Locate the cell with the specified text and output its (X, Y) center coordinate. 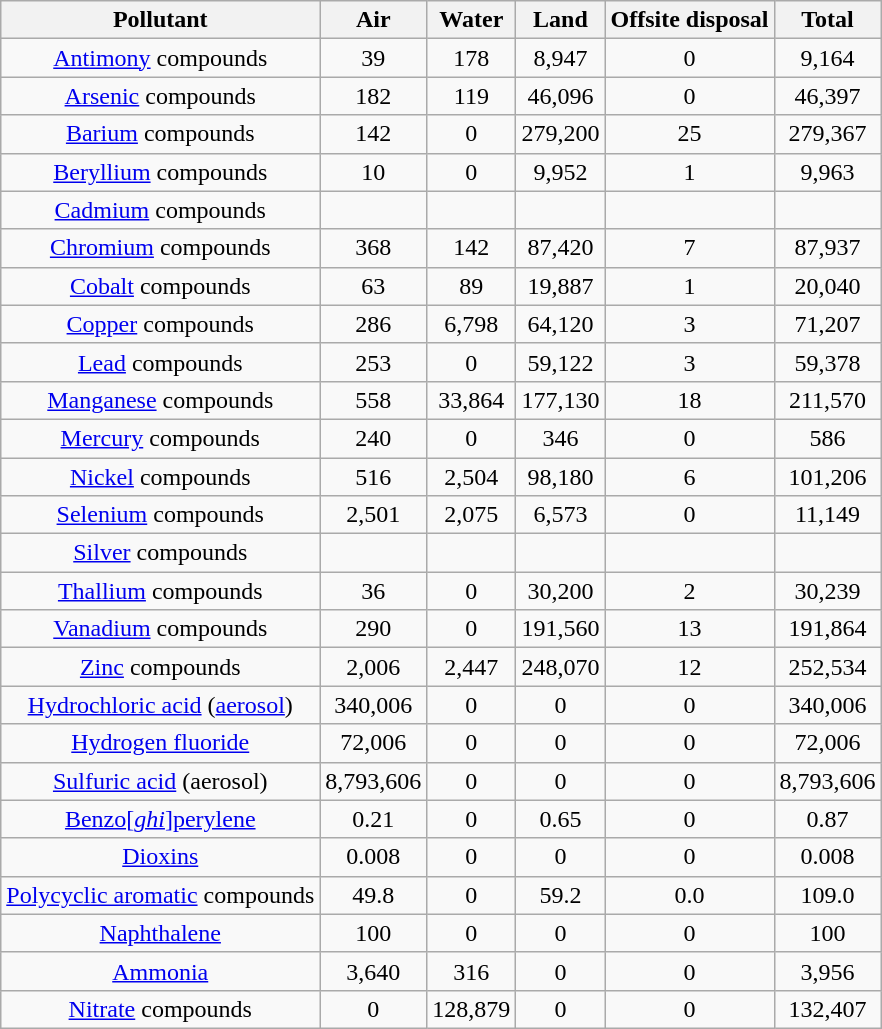
Copper compounds (160, 324)
368 (374, 248)
33,864 (472, 400)
Beryllium compounds (160, 172)
6 (690, 477)
12 (690, 667)
Cadmium compounds (160, 210)
59,378 (828, 362)
2,504 (472, 477)
9,164 (828, 58)
98,180 (560, 477)
Naphthalene (160, 933)
Barium compounds (160, 134)
2,006 (374, 667)
3,956 (828, 971)
516 (374, 477)
346 (560, 438)
0.87 (828, 819)
2,501 (374, 515)
0.0 (690, 895)
182 (374, 96)
10 (374, 172)
128,879 (472, 1009)
558 (374, 400)
Ammonia (160, 971)
63 (374, 286)
101,206 (828, 477)
132,407 (828, 1009)
2 (690, 591)
Water (472, 20)
586 (828, 438)
178 (472, 58)
Chromium compounds (160, 248)
87,937 (828, 248)
87,420 (560, 248)
2,447 (472, 667)
290 (374, 629)
Offsite disposal (690, 20)
Thallium compounds (160, 591)
20,040 (828, 286)
46,096 (560, 96)
46,397 (828, 96)
Mercury compounds (160, 438)
316 (472, 971)
13 (690, 629)
Arsenic compounds (160, 96)
Total (828, 20)
39 (374, 58)
Lead compounds (160, 362)
30,239 (828, 591)
Selenium compounds (160, 515)
9,952 (560, 172)
279,367 (828, 134)
Land (560, 20)
Zinc compounds (160, 667)
7 (690, 248)
Polycyclic aromatic compounds (160, 895)
6,798 (472, 324)
64,120 (560, 324)
8,947 (560, 58)
30,200 (560, 591)
252,534 (828, 667)
191,864 (828, 629)
11,149 (828, 515)
59,122 (560, 362)
Pollutant (160, 20)
Dioxins (160, 857)
177,130 (560, 400)
253 (374, 362)
9,963 (828, 172)
36 (374, 591)
191,560 (560, 629)
59.2 (560, 895)
Nickel compounds (160, 477)
3,640 (374, 971)
19,887 (560, 286)
Sulfuric acid (aerosol) (160, 781)
Air (374, 20)
Cobalt compounds (160, 286)
Silver compounds (160, 553)
0.21 (374, 819)
248,070 (560, 667)
Vanadium compounds (160, 629)
211,570 (828, 400)
25 (690, 134)
Nitrate compounds (160, 1009)
89 (472, 286)
Hydrogen fluoride (160, 743)
286 (374, 324)
240 (374, 438)
18 (690, 400)
119 (472, 96)
0.65 (560, 819)
49.8 (374, 895)
Hydrochloric acid (aerosol) (160, 705)
6,573 (560, 515)
109.0 (828, 895)
71,207 (828, 324)
2,075 (472, 515)
Antimony compounds (160, 58)
Benzo[ghi]perylene (160, 819)
Manganese compounds (160, 400)
279,200 (560, 134)
